Provide the (X, Y) coordinate of the cell's center where the given text is located.  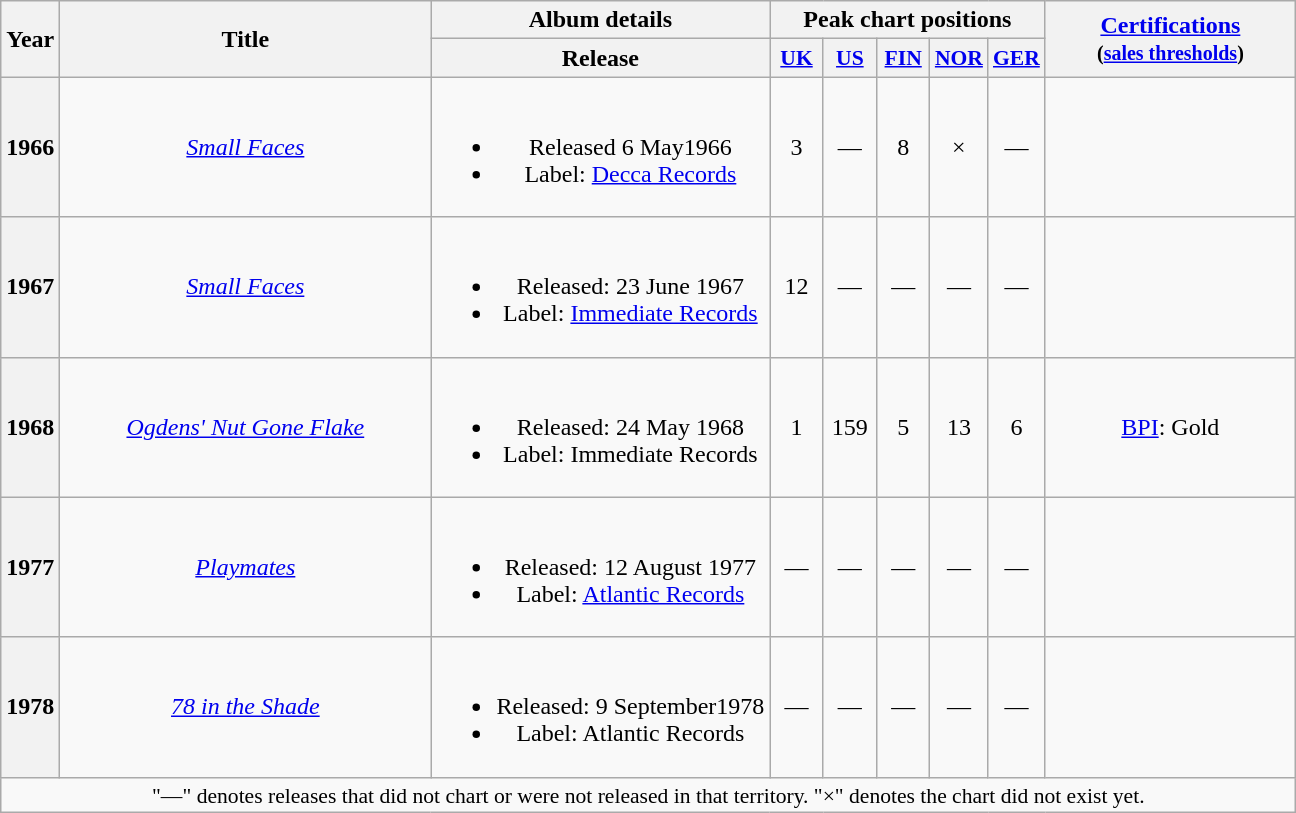
Playmates (246, 567)
Title (246, 39)
GER (1016, 58)
13 (959, 427)
Release (600, 58)
× (959, 147)
"—" denotes releases that did not chart or were not released in that territory. "×" denotes the chart did not exist yet. (648, 795)
1966 (30, 147)
Released: 24 May 1968Label: Immediate Records (600, 427)
FIN (904, 58)
78 in the Shade (246, 707)
1977 (30, 567)
Released: 9 September1978Label: Atlantic Records (600, 707)
UK (796, 58)
Released: 12 August 1977Label: Atlantic Records (600, 567)
Peak chart positions (908, 20)
Released: 23 June 1967Label: Immediate Records (600, 287)
159 (850, 427)
Year (30, 39)
BPI: Gold (1170, 427)
Released 6 May1966Label: Decca Records (600, 147)
12 (796, 287)
8 (904, 147)
US (850, 58)
1978 (30, 707)
6 (1016, 427)
1967 (30, 287)
NOR (959, 58)
5 (904, 427)
Certifications(sales thresholds) (1170, 39)
1 (796, 427)
1968 (30, 427)
Album details (600, 20)
3 (796, 147)
Ogdens' Nut Gone Flake (246, 427)
